Locate the cell with the specified text and output its [X, Y] center coordinate. 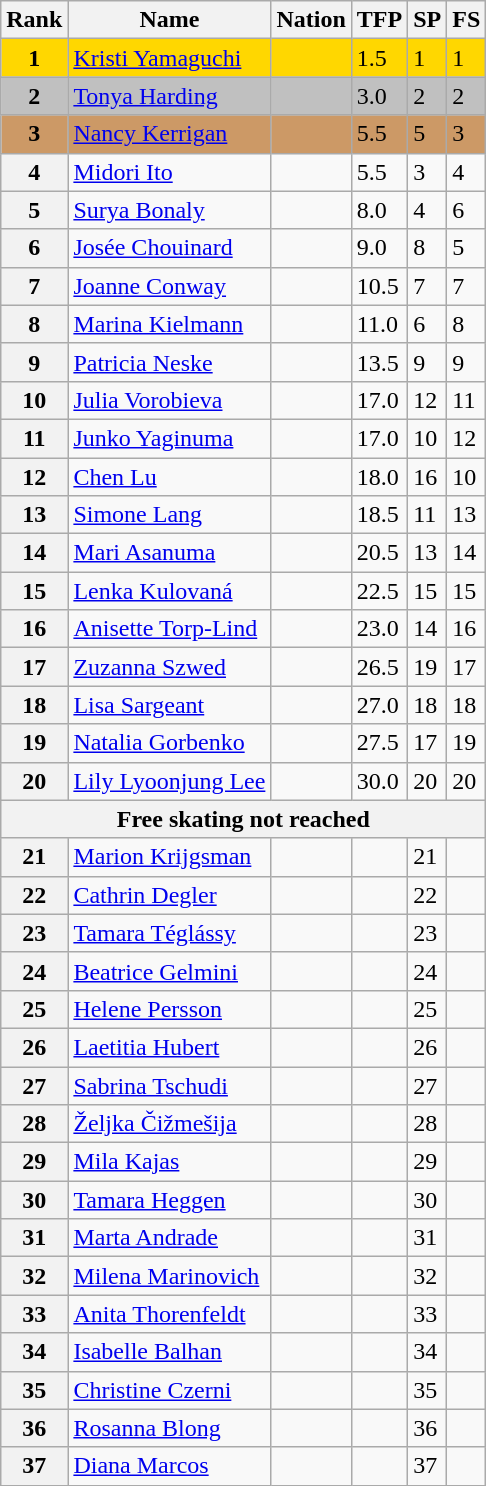
18.5 [379, 515]
27.0 [379, 705]
Nation [311, 20]
Surya Bonaly [170, 210]
Josée Chouinard [170, 248]
Beatrice Gelmini [170, 971]
Lenka Kulovaná [170, 591]
Marta Andrade [170, 1238]
Marina Kielmann [170, 324]
Zuzanna Szwed [170, 667]
22.5 [379, 591]
Sabrina Tschudi [170, 1085]
Mila Kajas [170, 1162]
Joanne Conway [170, 286]
Julia Vorobieva [170, 400]
10.5 [379, 286]
Tamara Téglássy [170, 933]
23.0 [379, 629]
Anisette Torp-Lind [170, 629]
Natalia Gorbenko [170, 743]
30.0 [379, 781]
Lisa Sargeant [170, 705]
Anita Thorenfeldt [170, 1314]
Midori Ito [170, 172]
3.0 [379, 96]
Nancy Kerrigan [170, 134]
20.5 [379, 553]
Christine Czerni [170, 1390]
FS [466, 20]
13.5 [379, 362]
Željka Čižmešija [170, 1124]
TFP [379, 20]
1.5 [379, 58]
Lily Lyoonjung Lee [170, 781]
Helene Persson [170, 1009]
Laetitia Hubert [170, 1047]
27.5 [379, 743]
Rank [34, 20]
Free skating not reached [244, 819]
Name [170, 20]
Tonya Harding [170, 96]
Milena Marinovich [170, 1276]
9.0 [379, 248]
Patricia Neske [170, 362]
Rosanna Blong [170, 1428]
Kristi Yamaguchi [170, 58]
Junko Yaginuma [170, 438]
8.0 [379, 210]
Diana Marcos [170, 1466]
Mari Asanuma [170, 553]
Cathrin Degler [170, 895]
Marion Krijgsman [170, 857]
Isabelle Balhan [170, 1352]
SP [428, 20]
26.5 [379, 667]
Chen Lu [170, 477]
Simone Lang [170, 515]
18.0 [379, 477]
Tamara Heggen [170, 1200]
11.0 [379, 324]
